Provide the [x, y] coordinate of the cell's center where the given text is located.  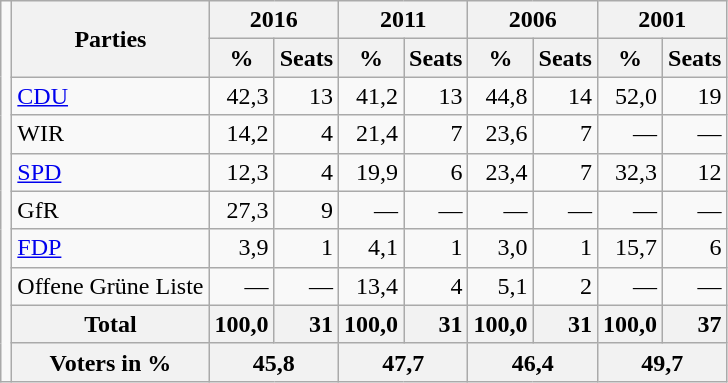
27,3 [242, 210]
49,7 [662, 362]
37 [695, 324]
52,0 [630, 96]
21,4 [372, 134]
2011 [404, 20]
Offene Grüne Liste [110, 286]
47,7 [404, 362]
15,7 [630, 248]
14 [565, 96]
19,9 [372, 172]
SPD [110, 172]
12 [695, 172]
FDP [110, 248]
3,9 [242, 248]
44,8 [500, 96]
12,3 [242, 172]
14,2 [242, 134]
2016 [274, 20]
9 [306, 210]
23,6 [500, 134]
GfR [110, 210]
2006 [532, 20]
19 [695, 96]
4,1 [372, 248]
Parties [110, 39]
Voters in % [110, 362]
2001 [662, 20]
42,3 [242, 96]
32,3 [630, 172]
Total [110, 324]
WIR [110, 134]
CDU [110, 96]
23,4 [500, 172]
45,8 [274, 362]
2 [565, 286]
13,4 [372, 286]
3,0 [500, 248]
46,4 [532, 362]
41,2 [372, 96]
5,1 [500, 286]
